Identify which cell holds the provided text, then report its [X, Y] central coordinate. 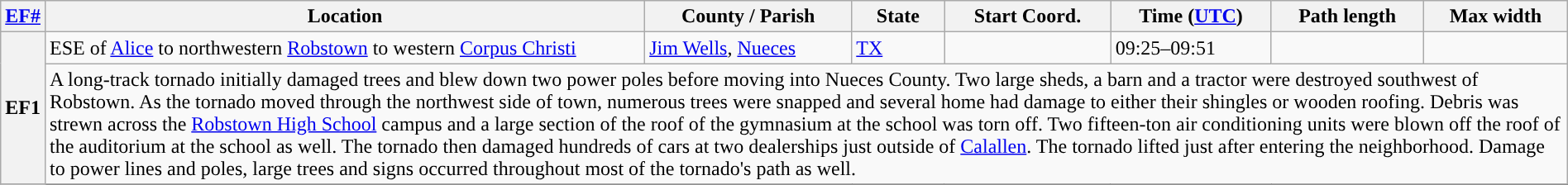
TX [898, 48]
Start Coord. [1027, 17]
EF# [23, 17]
ESE of Alice to northwestern Robstown to western Corpus Christi [344, 48]
Jim Wells, Nueces [748, 48]
State [898, 17]
Path length [1347, 17]
EF1 [23, 108]
Time (UTC) [1191, 17]
County / Parish [748, 17]
Location [344, 17]
Max width [1495, 17]
09:25–09:51 [1191, 48]
